Scan for the cell matching the given text and deliver its (x, y) coordinate at center. 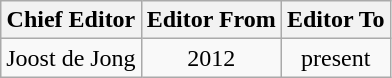
Editor From (211, 20)
Joost de Jong (71, 58)
2012 (211, 58)
Chief Editor (71, 20)
present (336, 58)
Editor To (336, 20)
